Search for the cell housing the specified text and yield its [x, y] center coordinate. 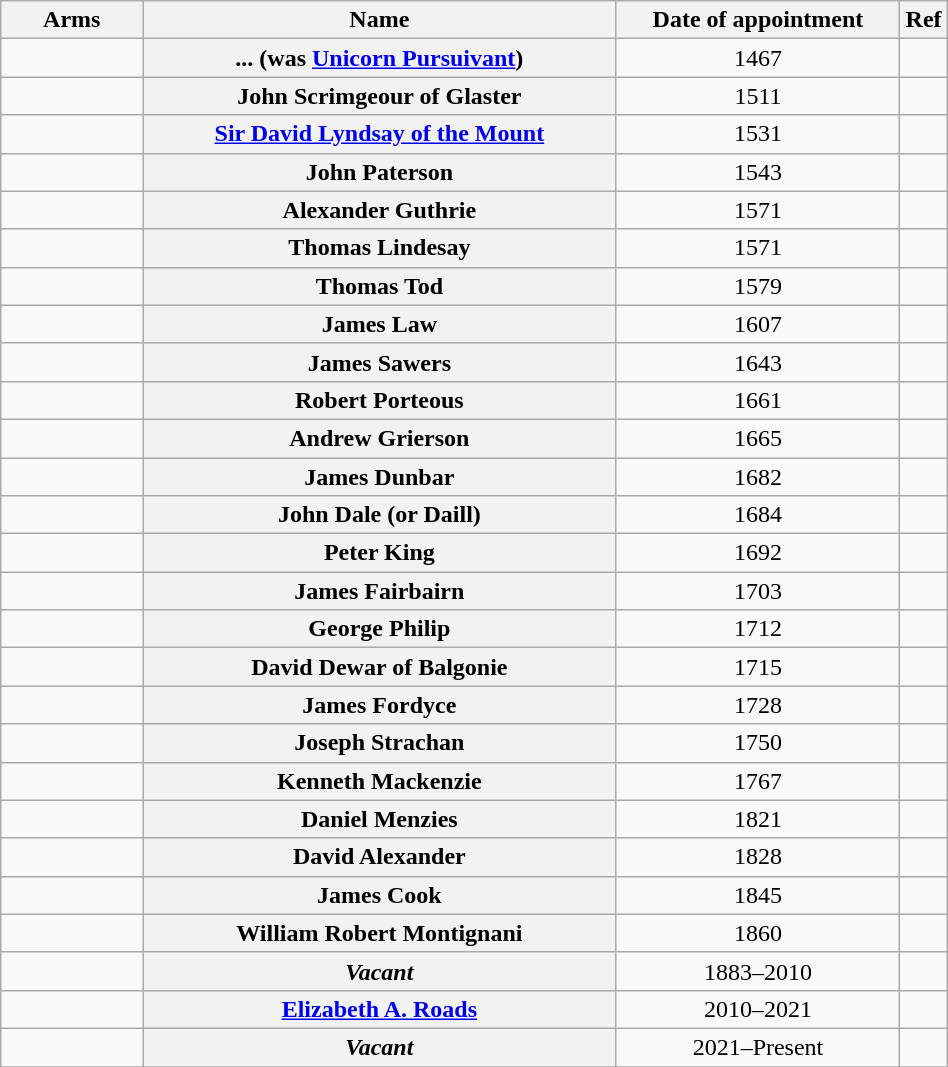
Date of appointment [758, 20]
George Philip [380, 629]
1728 [758, 705]
1828 [758, 857]
Elizabeth A. Roads [380, 1009]
James Law [380, 324]
1703 [758, 591]
John Scrimgeour of Glaster [380, 96]
James Dunbar [380, 477]
1860 [758, 933]
David Dewar of Balgonie [380, 667]
Thomas Tod [380, 286]
Joseph Strachan [380, 743]
1712 [758, 629]
1750 [758, 743]
John Dale (or Daill) [380, 515]
1684 [758, 515]
1665 [758, 438]
1715 [758, 667]
William Robert Montignani [380, 933]
Daniel Menzies [380, 819]
James Sawers [380, 362]
1661 [758, 400]
James Cook [380, 895]
1845 [758, 895]
John Paterson [380, 172]
1531 [758, 134]
Thomas Lindesay [380, 248]
Robert Porteous [380, 400]
James Fordyce [380, 705]
1511 [758, 96]
Andrew Grierson [380, 438]
2021–Present [758, 1047]
1643 [758, 362]
Peter King [380, 553]
1682 [758, 477]
Ref [924, 20]
1821 [758, 819]
Kenneth Mackenzie [380, 781]
1467 [758, 58]
1579 [758, 286]
1543 [758, 172]
1883–2010 [758, 971]
David Alexander [380, 857]
Name [380, 20]
1692 [758, 553]
... (was Unicorn Pursuivant) [380, 58]
1607 [758, 324]
Alexander Guthrie [380, 210]
1767 [758, 781]
Arms [72, 20]
James Fairbairn [380, 591]
Sir David Lyndsay of the Mount [380, 134]
2010–2021 [758, 1009]
